Capture the cell that displays the provided text and extract its (X, Y) central coordinate. 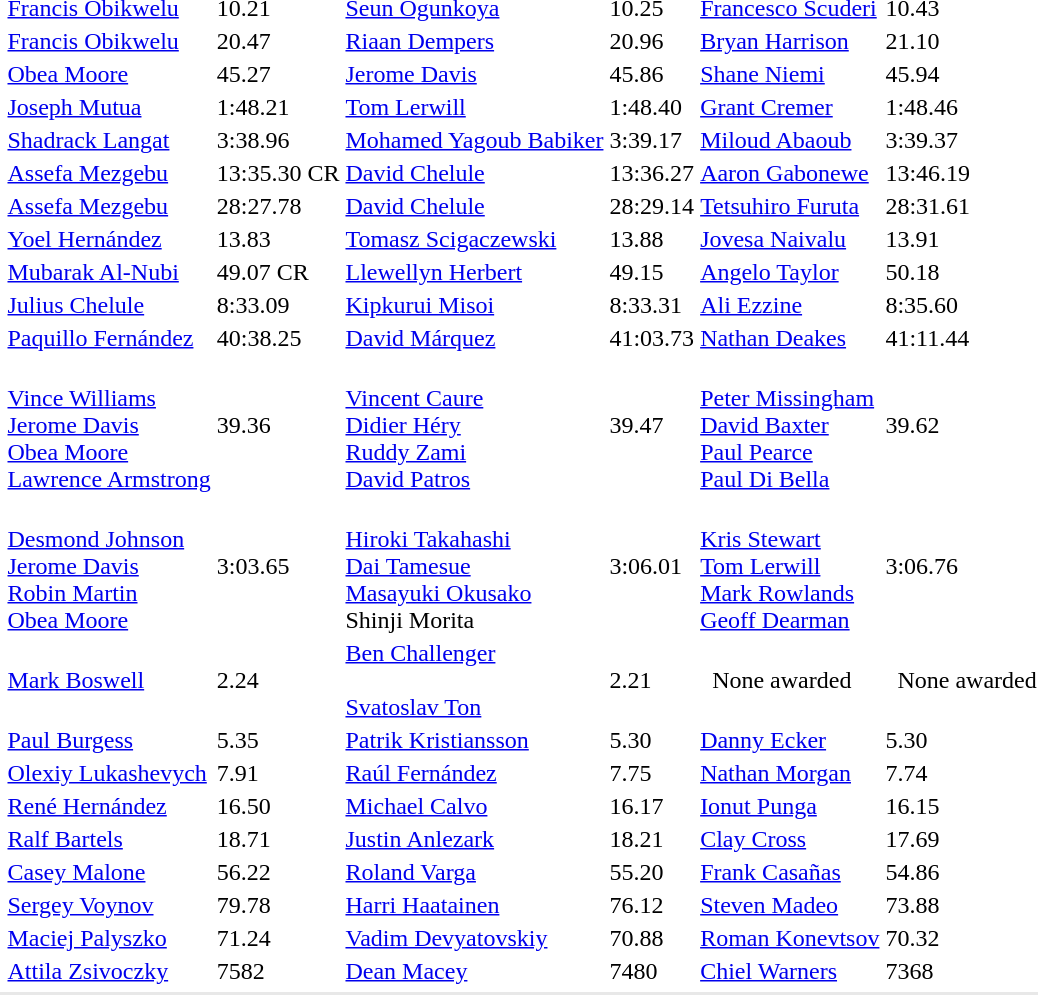
Tomasz Scigaczewski (474, 239)
Ben ChallengerSvatoslav Ton (474, 680)
28:27.78 (278, 206)
71.24 (278, 938)
70.32 (961, 938)
Grant Cremer (790, 107)
Jerome Davis (474, 74)
45.86 (652, 74)
73.88 (961, 905)
56.22 (278, 872)
20.47 (278, 41)
Obea Moore (109, 74)
Mohamed Yagoub Babiker (474, 140)
Julius Chelule (109, 305)
2.24 (278, 680)
1:48.21 (278, 107)
Casey Malone (109, 872)
Frank Casañas (790, 872)
39.62 (961, 425)
39.36 (278, 425)
Vince WilliamsJerome DavisObea MooreLawrence Armstrong (109, 425)
Peter MissinghamDavid BaxterPaul PearcePaul Di Bella (790, 425)
Jovesa Naivalu (790, 239)
13.88 (652, 239)
5.35 (278, 740)
Nathan Deakes (790, 338)
Roland Varga (474, 872)
3:39.17 (652, 140)
7368 (961, 971)
17.69 (961, 839)
13:36.27 (652, 173)
Paquillo Fernández (109, 338)
Ionut Punga (790, 806)
Joseph Mutua (109, 107)
Shadrack Langat (109, 140)
3:38.96 (278, 140)
18.71 (278, 839)
7.75 (652, 773)
Angelo Taylor (790, 272)
Kipkurui Misoi (474, 305)
8:33.31 (652, 305)
49.15 (652, 272)
16.17 (652, 806)
Tetsuhiro Furuta (790, 206)
50.18 (961, 272)
45.94 (961, 74)
28:31.61 (961, 206)
13:46.19 (961, 173)
41:11.44 (961, 338)
2.21 (652, 680)
Vadim Devyatovskiy (474, 938)
55.20 (652, 872)
Francis Obikwelu (109, 41)
Miloud Abaoub (790, 140)
Kris StewartTom LerwillMark RowlandsGeoff Dearman (790, 566)
Shane Niemi (790, 74)
7.74 (961, 773)
Justin Anlezark (474, 839)
Harri Haatainen (474, 905)
Danny Ecker (790, 740)
Olexiy Lukashevych (109, 773)
Nathan Morgan (790, 773)
Ralf Bartels (109, 839)
16.15 (961, 806)
Hiroki TakahashiDai TamesueMasayuki OkusakoShinji Morita (474, 566)
8:33.09 (278, 305)
Clay Cross (790, 839)
45.27 (278, 74)
13:35.30 CR (278, 173)
Aaron Gabonewe (790, 173)
Llewellyn Herbert (474, 272)
Mubarak Al-Nubi (109, 272)
18.21 (652, 839)
39.47 (652, 425)
Ali Ezzine (790, 305)
Patrik Kristiansson (474, 740)
1:48.40 (652, 107)
Raúl Fernández (474, 773)
28:29.14 (652, 206)
Roman Konevtsov (790, 938)
Steven Madeo (790, 905)
Riaan Dempers (474, 41)
Desmond JohnsonJerome DavisRobin MartinObea Moore (109, 566)
13.83 (278, 239)
Bryan Harrison (790, 41)
Chiel Warners (790, 971)
Sergey Voynov (109, 905)
Yoel Hernández (109, 239)
1:48.46 (961, 107)
7480 (652, 971)
16.50 (278, 806)
3:06.01 (652, 566)
Tom Lerwill (474, 107)
49.07 CR (278, 272)
70.88 (652, 938)
79.78 (278, 905)
Dean Macey (474, 971)
40:38.25 (278, 338)
3:39.37 (961, 140)
7.91 (278, 773)
3:06.76 (961, 566)
8:35.60 (961, 305)
Vincent CaureDidier HéryRuddy ZamiDavid Patros (474, 425)
13.91 (961, 239)
René Hernández (109, 806)
41:03.73 (652, 338)
76.12 (652, 905)
Maciej Palyszko (109, 938)
21.10 (961, 41)
Mark Boswell (109, 680)
20.96 (652, 41)
Paul Burgess (109, 740)
Michael Calvo (474, 806)
7582 (278, 971)
Attila Zsivoczky (109, 971)
David Márquez (474, 338)
3:03.65 (278, 566)
54.86 (961, 872)
